Locate the cell with the specified text and output its (X, Y) center coordinate. 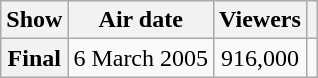
Show (34, 20)
6 March 2005 (141, 58)
916,000 (260, 58)
Final (34, 58)
Viewers (260, 20)
Air date (141, 20)
